Extract the (X, Y) coordinate from the center of the cell holding the provided text.  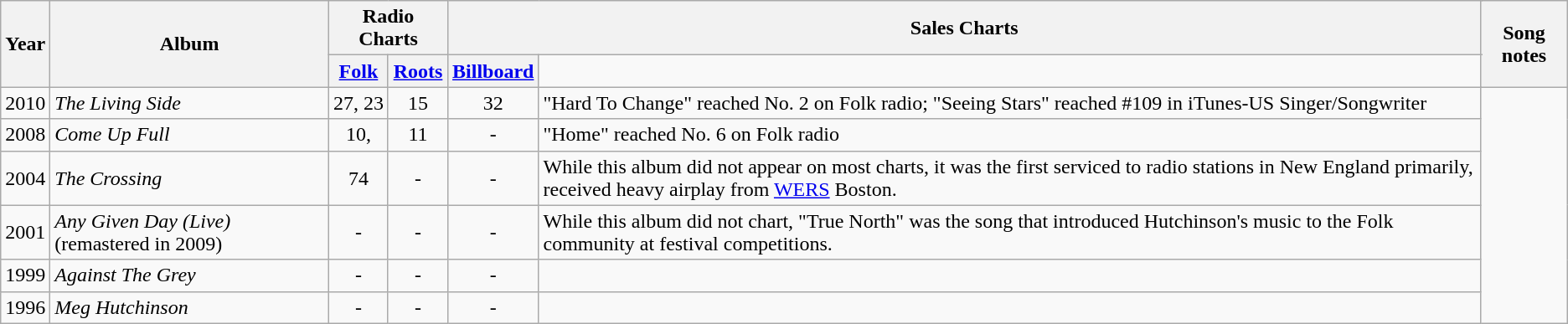
2001 (25, 233)
Album (189, 44)
The Crossing (189, 177)
10, (358, 135)
Against The Grey (189, 275)
Roots (417, 71)
1999 (25, 275)
Come Up Full (189, 135)
While this album did not chart, "True North" was the song that introduced Hutchinson's music to the Folk community at festival competitions. (1010, 233)
Radio Charts (388, 28)
The Living Side (189, 103)
Song notes (1524, 44)
1996 (25, 307)
2010 (25, 103)
"Home" reached No. 6 on Folk radio (1010, 135)
32 (493, 103)
74 (358, 177)
11 (417, 135)
Meg Hutchinson (189, 307)
2004 (25, 177)
27, 23 (358, 103)
Sales Charts (965, 28)
15 (417, 103)
"Hard To Change" reached No. 2 on Folk radio; "Seeing Stars" reached #109 in iTunes-US Singer/Songwriter (1010, 103)
2008 (25, 135)
Year (25, 44)
Any Given Day (Live) (remastered in 2009) (189, 233)
Billboard (493, 71)
Folk (358, 71)
